Determine the [X, Y] coordinate at the center of the cell enclosing the given text.  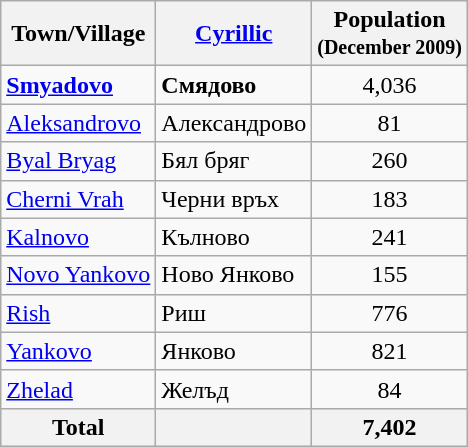
Cyrillic [234, 34]
155 [390, 275]
Черни връх [234, 199]
Zhelad [78, 389]
Янково [234, 351]
Smyadovo [78, 85]
260 [390, 161]
241 [390, 237]
Кълново [234, 237]
Novo Yankovo [78, 275]
Риш [234, 313]
Ново Янково [234, 275]
81 [390, 123]
Cherni Vrah [78, 199]
Kalnovo [78, 237]
Бял бряг [234, 161]
Желъд [234, 389]
Yankovo [78, 351]
Aleksandrovo [78, 123]
Byal Bryag [78, 161]
Александрово [234, 123]
84 [390, 389]
Population(December 2009) [390, 34]
Total [78, 427]
183 [390, 199]
Rish [78, 313]
Town/Village [78, 34]
7,402 [390, 427]
Смядово [234, 85]
821 [390, 351]
4,036 [390, 85]
776 [390, 313]
